Identify which cell holds the provided text, then report its [X, Y] central coordinate. 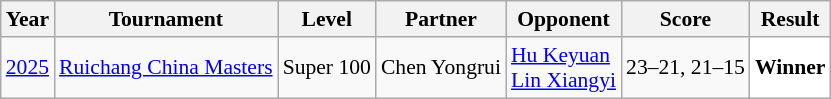
Year [28, 19]
Score [686, 19]
Partner [441, 19]
Hu Keyuan Lin Xiangyi [564, 68]
2025 [28, 68]
Ruichang China Masters [166, 68]
Level [327, 19]
Opponent [564, 19]
Tournament [166, 19]
Chen Yongrui [441, 68]
Super 100 [327, 68]
Result [790, 19]
Winner [790, 68]
23–21, 21–15 [686, 68]
